From the cell containing the given text, extract its center point as (X, Y) coordinate. 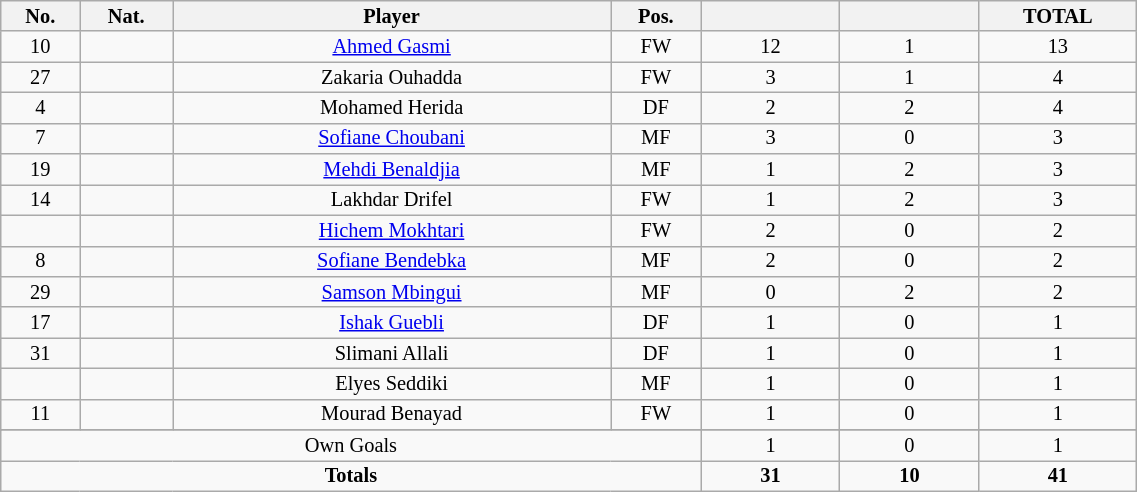
8 (40, 262)
Mohamed Herida (392, 108)
Mehdi Benaldjia (392, 170)
Nat. (126, 16)
11 (40, 414)
Totals (351, 476)
TOTAL (1058, 16)
Elyes Seddiki (392, 384)
13 (1058, 46)
7 (40, 138)
Sofiane Choubani (392, 138)
Ishak Guebli (392, 322)
Player (392, 16)
Pos. (656, 16)
Ahmed Gasmi (392, 46)
Sofiane Bendebka (392, 262)
Slimani Allali (392, 354)
No. (40, 16)
12 (770, 46)
27 (40, 78)
29 (40, 292)
17 (40, 322)
19 (40, 170)
Samson Mbingui (392, 292)
14 (40, 200)
Lakhdar Drifel (392, 200)
Hichem Mokhtari (392, 230)
Own Goals (351, 446)
Mourad Benayad (392, 414)
41 (1058, 476)
Zakaria Ouhadda (392, 78)
